Return the [x, y] coordinate for the center point of the cell that contains the specified text.  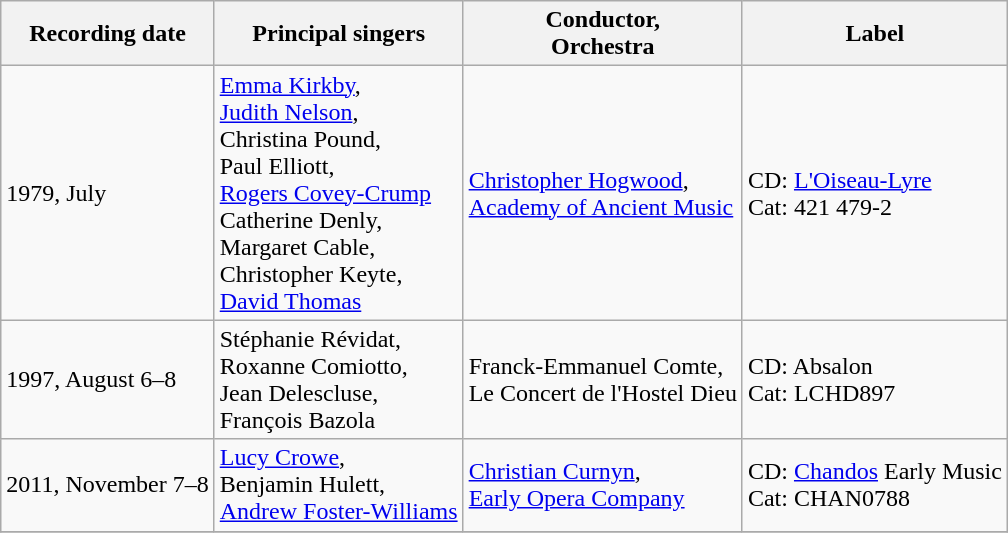
Christian Curnyn,Early Opera Company [602, 485]
1979, July [108, 193]
Franck-Emmanuel Comte,Le Concert de l'Hostel Dieu [602, 380]
Conductor,Orchestra [602, 34]
Stéphanie Révidat,Roxanne Comiotto,Jean Delescluse,François Bazola [338, 380]
Emma Kirkby,Judith Nelson, Christina Pound,Paul Elliott,Rogers Covey-CrumpCatherine Denly,Margaret Cable,Christopher Keyte,David Thomas [338, 193]
2011, November 7–8 [108, 485]
CD: AbsalonCat: LCHD897 [874, 380]
1997, August 6–8 [108, 380]
Recording date [108, 34]
CD: L'Oiseau-LyreCat: 421 479-2 [874, 193]
Lucy Crowe,Benjamin Hulett,Andrew Foster-Williams [338, 485]
Christopher Hogwood,Academy of Ancient Music [602, 193]
CD: Chandos Early MusicCat: CHAN0788 [874, 485]
Label [874, 34]
Principal singers [338, 34]
